Find where the given text appears and provide that cell's center as [x, y] coordinate. 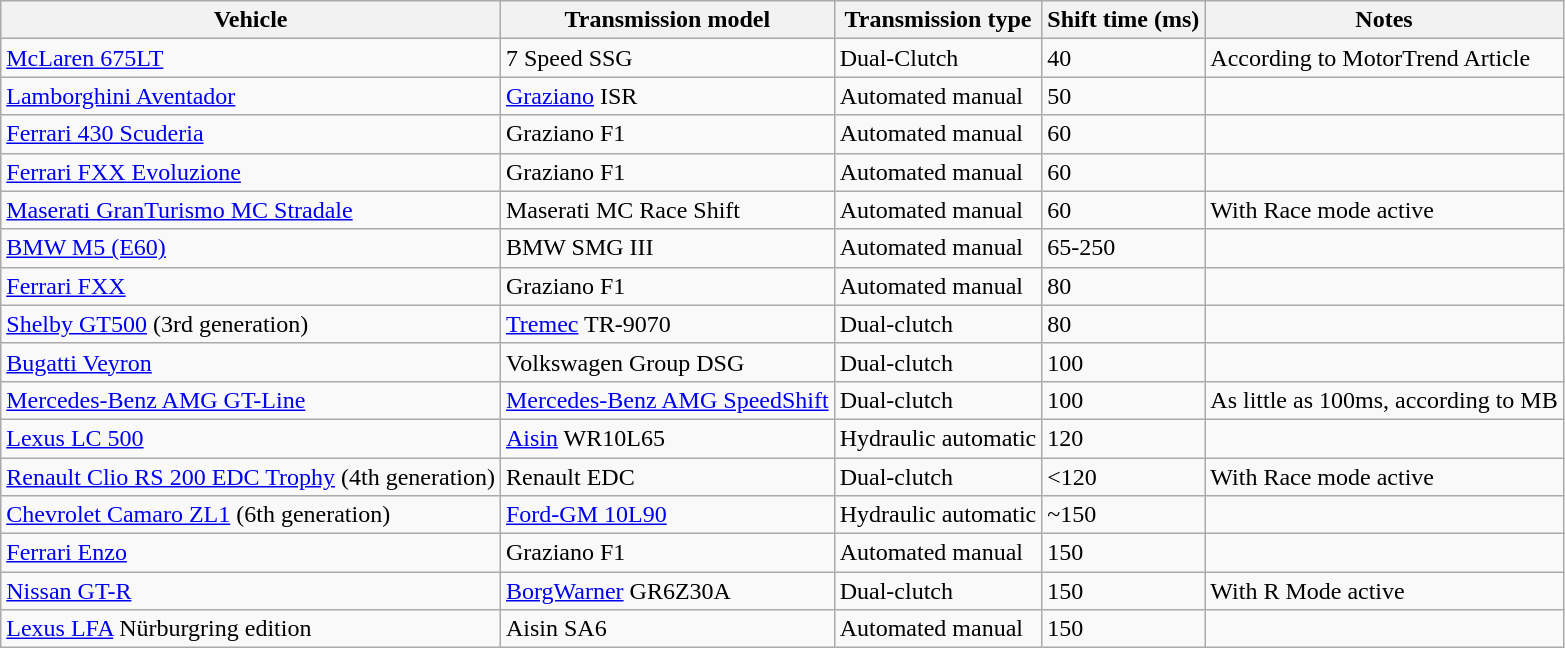
As little as 100ms, according to MB [1384, 400]
Nissan GT-R [251, 591]
Chevrolet Camaro ZL1 (6th generation) [251, 515]
40 [1124, 58]
Mercedes-Benz AMG GT-Line [251, 400]
Aisin SA6 [667, 629]
According to MotorTrend Article [1384, 58]
Transmission type [938, 20]
50 [1124, 96]
Renault Clio RS 200 EDC Trophy (4th generation) [251, 477]
BMW SMG III [667, 248]
7 Speed SSG [667, 58]
Dual-Clutch [938, 58]
Volkswagen Group DSG [667, 362]
65-250 [1124, 248]
Aisin WR10L65 [667, 438]
~150 [1124, 515]
Graziano ISR [667, 96]
Transmission model [667, 20]
With R Mode active [1384, 591]
Ford-GM 10L90 [667, 515]
Shift time (ms) [1124, 20]
Vehicle [251, 20]
Bugatti Veyron [251, 362]
Maserati GranTurismo MC Stradale [251, 210]
Tremec TR-9070 [667, 324]
Ferrari FXX [251, 286]
Mercedes-Benz AMG SpeedShift [667, 400]
BorgWarner GR6Z30A [667, 591]
BMW M5 (E60) [251, 248]
Lexus LC 500 [251, 438]
Shelby GT500 (3rd generation) [251, 324]
<120 [1124, 477]
McLaren 675LT [251, 58]
Renault EDC [667, 477]
Lexus LFA Nürburgring edition [251, 629]
Lamborghini Aventador [251, 96]
Ferrari FXX Evoluzione [251, 172]
Notes [1384, 20]
120 [1124, 438]
Ferrari 430 Scuderia [251, 134]
Ferrari Enzo [251, 553]
Maserati MC Race Shift [667, 210]
